Pinpoint the cell where the given text exists, returning its (X, Y) midpoint coordinate. 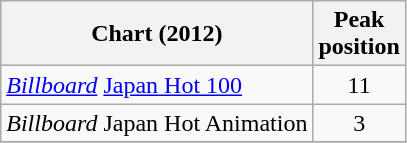
Peakposition (359, 34)
Billboard Japan Hot 100 (157, 85)
11 (359, 85)
3 (359, 123)
Billboard Japan Hot Animation (157, 123)
Chart (2012) (157, 34)
